Capture the cell that displays the provided text and extract its (x, y) central coordinate. 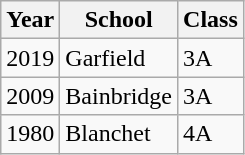
Class (211, 20)
Bainbridge (119, 96)
2009 (30, 96)
4A (211, 134)
Garfield (119, 58)
Year (30, 20)
2019 (30, 58)
School (119, 20)
Blanchet (119, 134)
1980 (30, 134)
